Return the (X, Y) coordinate for the center point of the cell that contains the specified text.  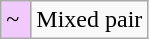
~ (16, 20)
Mixed pair (90, 20)
